Return the (X, Y) coordinate for the center point of the cell that contains the specified text.  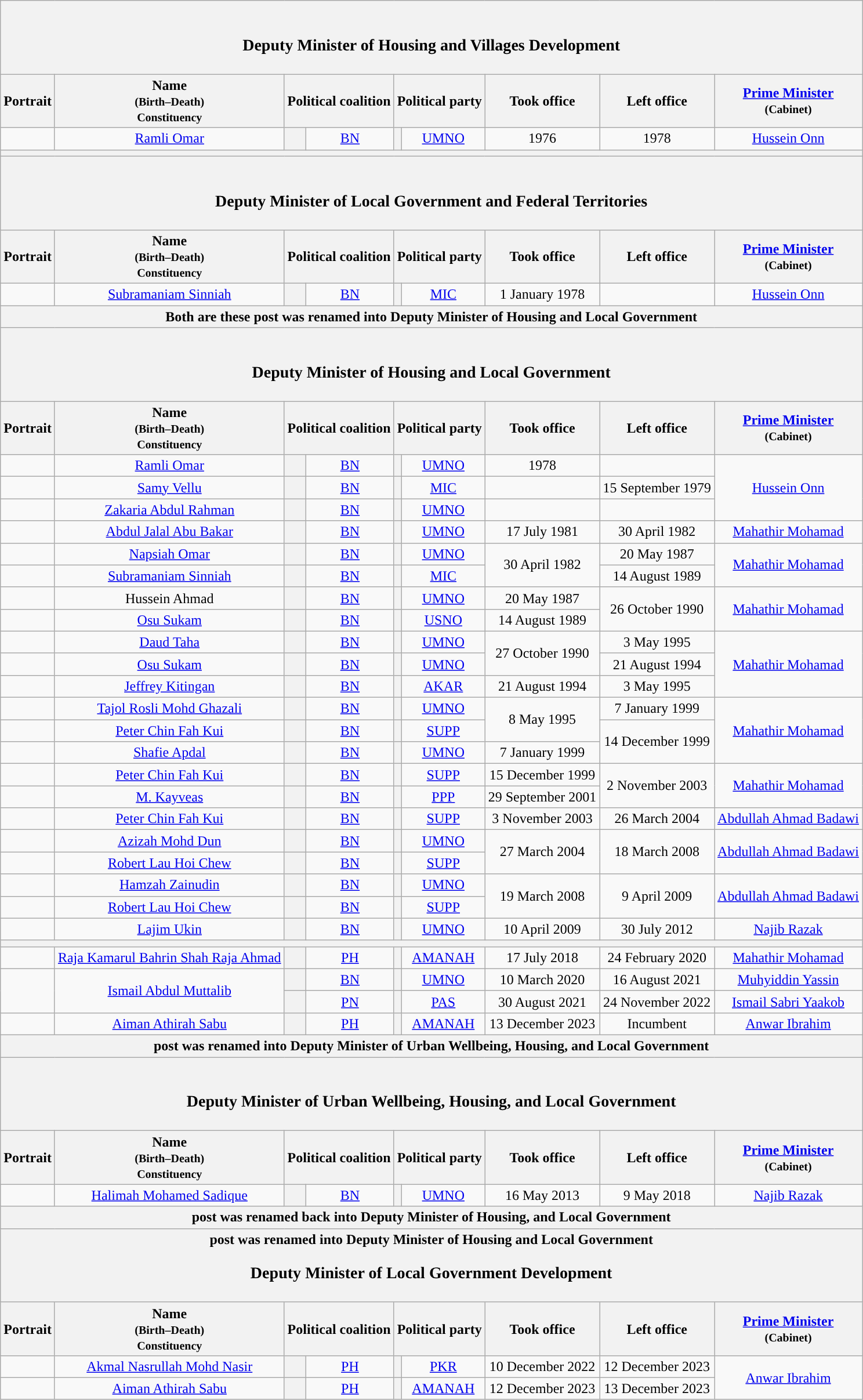
Hussein Ahmad (169, 598)
24 February 2020 (657, 957)
8 May 1995 (542, 720)
18 March 2008 (657, 852)
10 April 2009 (542, 929)
M. Kayveas (169, 797)
Deputy Minister of Housing and Villages Development (431, 37)
PPP (443, 797)
3 November 2003 (542, 819)
Tajol Rosli Mohd Ghazali (169, 709)
Deputy Minister of Urban Wellbeing, Housing, and Local Government (431, 1094)
Ismail Sabri Yaakob (789, 1002)
30 August 2021 (542, 1002)
post was renamed into Deputy Minister of Urban Wellbeing, Housing, and Local Government (431, 1046)
Hamzah Zainudin (169, 885)
Abdul Jalal Abu Bakar (169, 532)
PAS (443, 1002)
1 January 1978 (542, 294)
Azizah Mohd Dun (169, 841)
post was renamed back into Deputy Minister of Housing, and Local Government (431, 1217)
1976 (542, 139)
USNO (443, 620)
Napsiah Omar (169, 554)
10 December 2022 (542, 1366)
29 September 2001 (542, 797)
30 July 2012 (657, 929)
15 September 1979 (657, 488)
10 March 2020 (542, 980)
Ismail Abdul Muttalib (169, 991)
Both are these post was renamed into Deputy Minister of Housing and Local Government (431, 316)
Raja Kamarul Bahrin Shah Raja Ahmad (169, 957)
post was renamed into Deputy Minister of Housing and Local GovernmentDeputy Minister of Local Government Development (431, 1265)
Samy Vellu (169, 488)
Incumbent (657, 1024)
Zakaria Abdul Rahman (169, 510)
16 May 2013 (542, 1195)
Jeffrey Kitingan (169, 686)
2 November 2003 (657, 786)
16 August 2021 (657, 980)
Shafie Apdal (169, 753)
14 December 1999 (657, 742)
AKAR (443, 686)
26 March 2004 (657, 819)
17 July 2018 (542, 957)
27 October 1990 (542, 653)
9 April 2009 (657, 896)
Halimah Mohamed Sadique (169, 1195)
19 March 2008 (542, 896)
PKR (443, 1366)
Akmal Nasrullah Mohd Nasir (169, 1366)
17 July 1981 (542, 532)
Daud Taha (169, 642)
15 December 1999 (542, 775)
24 November 2022 (657, 1002)
PN (350, 1002)
Muhyiddin Yassin (789, 980)
27 March 2004 (542, 852)
Deputy Minister of Housing and Local Government (431, 364)
9 May 2018 (657, 1195)
Deputy Minister of Local Government and Federal Territories (431, 193)
Lajim Ukin (169, 929)
26 October 1990 (657, 609)
